Output the (x, y) coordinate of the center of the cell containing the given text.  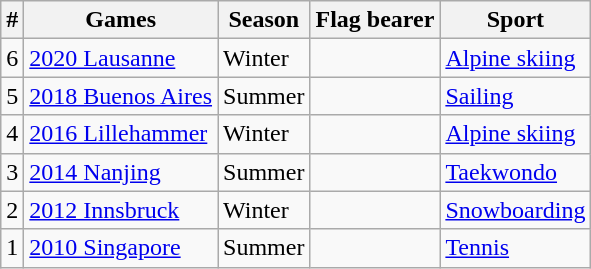
3 (12, 172)
Sport (516, 20)
2012 Innsbruck (121, 210)
2018 Buenos Aires (121, 96)
Tennis (516, 248)
Season (264, 20)
2014 Nanjing (121, 172)
2010 Singapore (121, 248)
# (12, 20)
4 (12, 134)
Snowboarding (516, 210)
2 (12, 210)
Games (121, 20)
6 (12, 58)
Taekwondo (516, 172)
1 (12, 248)
Sailing (516, 96)
2020 Lausanne (121, 58)
5 (12, 96)
2016 Lillehammer (121, 134)
Flag bearer (375, 20)
